From the cell containing the given text, extract its center point as [x, y] coordinate. 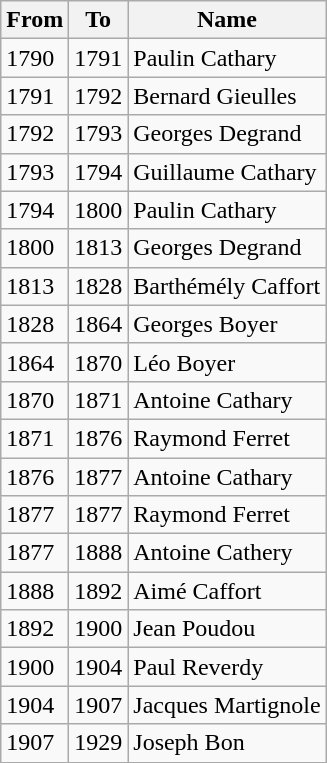
Léo Boyer [227, 362]
Bernard Gieulles [227, 96]
Jacques Martignole [227, 705]
Aimé Caffort [227, 591]
From [35, 20]
1929 [98, 743]
Paul Reverdy [227, 667]
Antoine Cathery [227, 553]
Jean Poudou [227, 629]
Guillaume Cathary [227, 172]
Joseph Bon [227, 743]
To [98, 20]
1790 [35, 58]
Name [227, 20]
Georges Boyer [227, 324]
Barthémély Caffort [227, 286]
